Scan for the cell matching the given text and deliver its [x, y] coordinate at center. 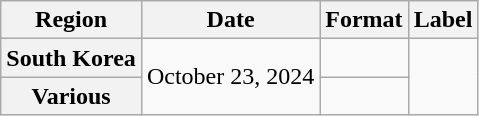
October 23, 2024 [230, 77]
Region [72, 20]
Format [364, 20]
South Korea [72, 58]
Label [443, 20]
Various [72, 96]
Date [230, 20]
